Provide the [X, Y] coordinate of the cell's center where the given text is located.  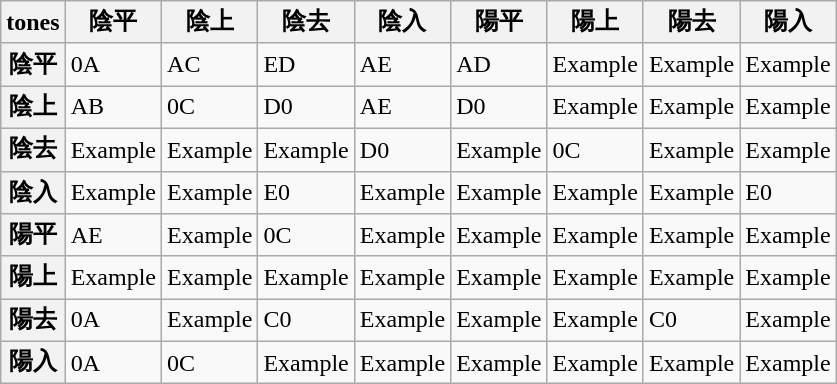
tones [33, 22]
AB [113, 108]
AD [499, 64]
AC [210, 64]
ED [306, 64]
